Return [X, Y] of the center of cell containing provided text 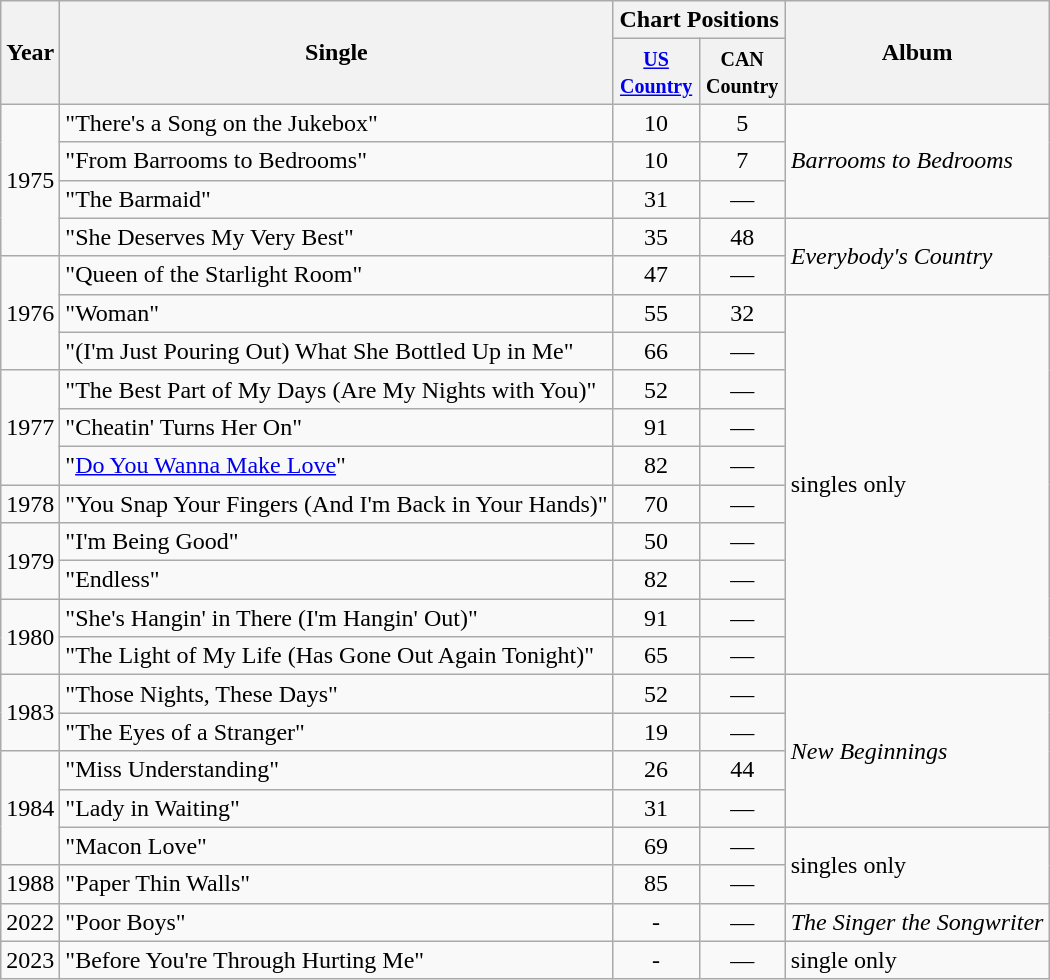
"You Snap Your Fingers (And I'm Back in Your Hands)" [336, 503]
1980 [30, 637]
1983 [30, 713]
Album [917, 52]
The Singer the Songwriter [917, 922]
32 [742, 313]
35 [656, 237]
Year [30, 52]
55 [656, 313]
Chart Positions [699, 20]
"The Barmaid" [336, 199]
"Endless" [336, 580]
85 [656, 884]
2022 [30, 922]
Everybody's Country [917, 256]
7 [742, 161]
48 [742, 237]
"I'm Being Good" [336, 542]
Barrooms to Bedrooms [917, 161]
"Those Nights, These Days" [336, 694]
"Macon Love" [336, 846]
CAN Country [742, 72]
"Lady in Waiting" [336, 808]
1976 [30, 313]
"(I'm Just Pouring Out) What She Bottled Up in Me" [336, 351]
"Poor Boys" [336, 922]
"Woman" [336, 313]
"Before You're Through Hurting Me" [336, 960]
Single [336, 52]
"Queen of the Starlight Room" [336, 275]
1975 [30, 180]
"She Deserves My Very Best" [336, 237]
"The Eyes of a Stranger" [336, 732]
New Beginnings [917, 751]
"Paper Thin Walls" [336, 884]
"The Light of My Life (Has Gone Out Again Tonight)" [336, 656]
50 [656, 542]
"She's Hangin' in There (I'm Hangin' Out)" [336, 618]
65 [656, 656]
2023 [30, 960]
70 [656, 503]
US Country [656, 72]
47 [656, 275]
"Miss Understanding" [336, 770]
"Cheatin' Turns Her On" [336, 427]
1984 [30, 808]
"There's a Song on the Jukebox" [336, 123]
"Do You Wanna Make Love" [336, 465]
"The Best Part of My Days (Are My Nights with You)" [336, 389]
1979 [30, 561]
19 [656, 732]
26 [656, 770]
1977 [30, 427]
44 [742, 770]
1978 [30, 503]
"From Barrooms to Bedrooms" [336, 161]
1988 [30, 884]
single only [917, 960]
69 [656, 846]
5 [742, 123]
66 [656, 351]
